Determine the (x, y) coordinate at the center of the cell enclosing the given text.  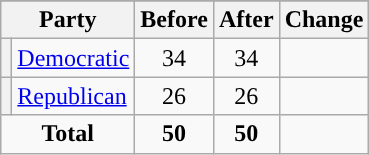
Republican (74, 96)
After (246, 20)
Change (324, 20)
Before (174, 20)
Total (68, 134)
Party (68, 20)
Democratic (74, 58)
